Provide the [x, y] coordinate of the cell's center where the given text is located.  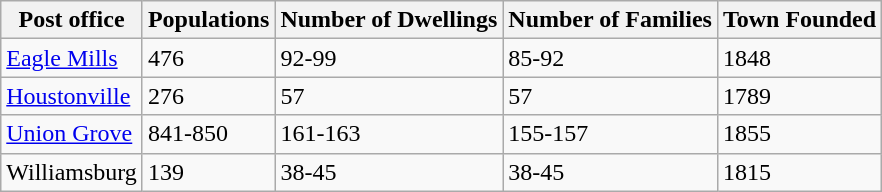
85-92 [610, 58]
161-163 [389, 134]
1815 [799, 172]
1855 [799, 134]
92-99 [389, 58]
Populations [208, 20]
476 [208, 58]
841-850 [208, 134]
Union Grove [72, 134]
Eagle Mills [72, 58]
Houstonville [72, 96]
Williamsburg [72, 172]
1848 [799, 58]
Town Founded [799, 20]
139 [208, 172]
Post office [72, 20]
155-157 [610, 134]
Number of Families [610, 20]
276 [208, 96]
1789 [799, 96]
Number of Dwellings [389, 20]
